Detect which cell encompasses the target text, then output its [X, Y] center coordinate. 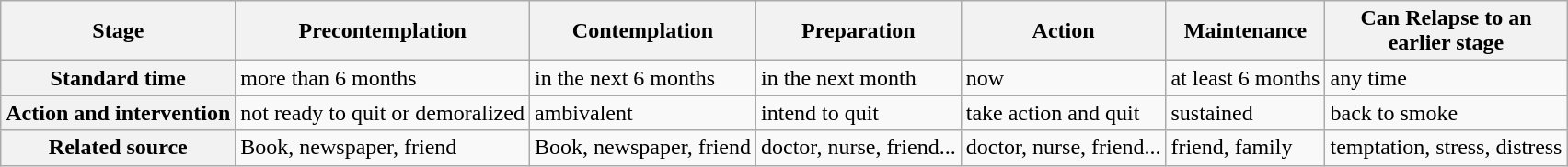
Related source [118, 148]
Can Relapse to anearlier stage [1447, 31]
sustained [1246, 113]
temptation, stress, distress [1447, 148]
intend to quit [859, 113]
not ready to quit or demoralized [383, 113]
Stage [118, 31]
now [1064, 78]
friend, family [1246, 148]
take action and quit [1064, 113]
Preparation [859, 31]
Action and intervention [118, 113]
at least 6 months [1246, 78]
Action [1064, 31]
Standard time [118, 78]
in the next month [859, 78]
back to smoke [1447, 113]
ambivalent [642, 113]
any time [1447, 78]
more than 6 months [383, 78]
Maintenance [1246, 31]
Contemplation [642, 31]
in the next 6 months [642, 78]
Precontemplation [383, 31]
